Determine the [x, y] coordinate at the center of the cell enclosing the given text.  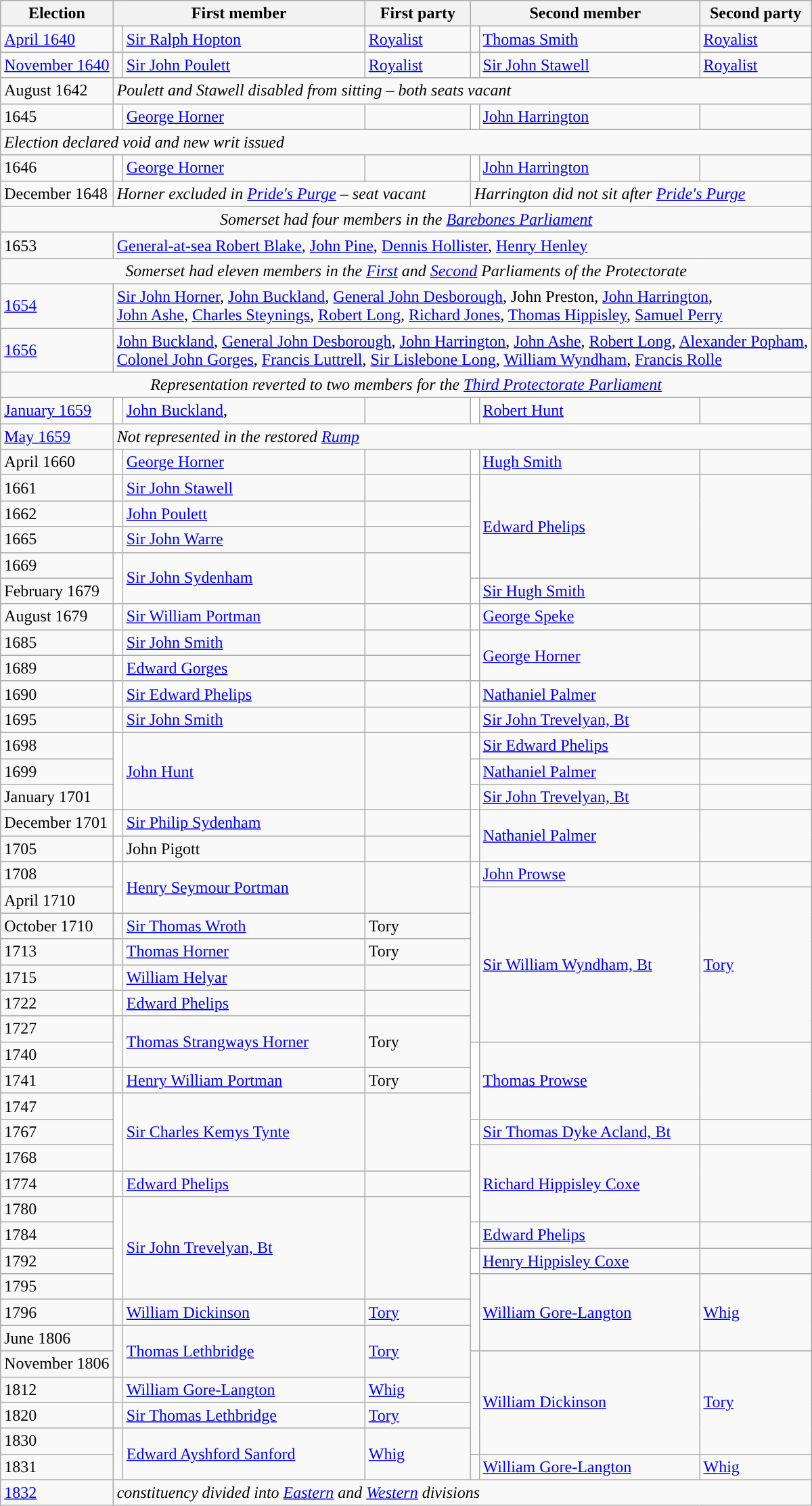
January 1701 [57, 797]
Henry Seymour Portman [244, 887]
Thomas Prowse [589, 1080]
1831 [57, 1467]
1695 [57, 719]
First member [239, 14]
1830 [57, 1441]
constituency divided into Eastern and Western divisions [462, 1492]
George Speke [589, 617]
1832 [57, 1492]
Richard Hippisley Coxe [589, 1183]
October 1710 [57, 926]
1780 [57, 1210]
John Buckland, [244, 411]
Thomas Lethbridge [244, 1351]
1715 [57, 977]
William Helyar [244, 977]
February 1679 [57, 591]
1699 [57, 771]
Sir William Portman [244, 617]
1661 [57, 488]
Representation reverted to two members for the Third Protectorate Parliament [406, 385]
1662 [57, 514]
Sir John Warre [244, 539]
1795 [57, 1287]
1792 [57, 1261]
Second party [755, 14]
1741 [57, 1080]
Somerset had four members in the Barebones Parliament [406, 219]
1708 [57, 874]
Sir Thomas Dyke Acland, Bt [589, 1132]
John Pigott [244, 849]
First party [418, 14]
Sir Thomas Wroth [244, 926]
June 1806 [57, 1338]
August 1679 [57, 617]
Edward Ayshford Sanford [244, 1454]
January 1659 [57, 411]
John Poulett [244, 514]
John Prowse [589, 874]
1669 [57, 565]
Hugh Smith [589, 462]
Election [57, 14]
May 1659 [57, 437]
December 1648 [57, 194]
1774 [57, 1184]
November 1640 [57, 65]
1740 [57, 1055]
Sir Thomas Lethbridge [244, 1415]
1690 [57, 694]
Thomas Smith [589, 39]
December 1701 [57, 823]
Sir Ralph Hopton [244, 39]
Edward Gorges [244, 668]
Second member [585, 14]
1784 [57, 1235]
Election declared void and new writ issued [406, 142]
Sir Philip Sydenham [244, 823]
Not represented in the restored Rump [462, 437]
1689 [57, 668]
Sir Charles Kemys Tynte [244, 1132]
April 1640 [57, 39]
November 1806 [57, 1364]
1747 [57, 1106]
1653 [57, 245]
1705 [57, 849]
1646 [57, 168]
Somerset had eleven members in the First and Second Parliaments of the Protectorate [406, 271]
April 1710 [57, 900]
1656 [57, 349]
1713 [57, 952]
1812 [57, 1390]
1665 [57, 539]
1645 [57, 116]
John Hunt [244, 771]
1727 [57, 1029]
1768 [57, 1157]
Harrington did not sit after Pride's Purge [641, 194]
Horner excluded in Pride's Purge – seat vacant [292, 194]
1796 [57, 1312]
Thomas Strangways Horner [244, 1042]
Thomas Horner [244, 952]
Sir Hugh Smith [589, 591]
1820 [57, 1415]
Henry Hippisley Coxe [589, 1261]
1767 [57, 1132]
General-at-sea Robert Blake, John Pine, Dennis Hollister, Henry Henley [462, 245]
Sir William Wyndham, Bt [589, 965]
1698 [57, 745]
Sir John Poulett [244, 65]
1685 [57, 642]
1654 [57, 306]
1722 [57, 1003]
Sir John Sydenham [244, 578]
Poulett and Stawell disabled from sitting – both seats vacant [462, 91]
August 1642 [57, 91]
April 1660 [57, 462]
Henry William Portman [244, 1080]
Robert Hunt [589, 411]
